Return (X, Y) of the center of cell containing provided text 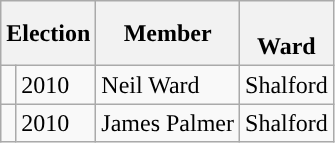
James Palmer (168, 123)
Ward (287, 34)
Neil Ward (168, 85)
Election (48, 34)
Member (168, 34)
